From the cell containing the given text, extract its center point as [x, y] coordinate. 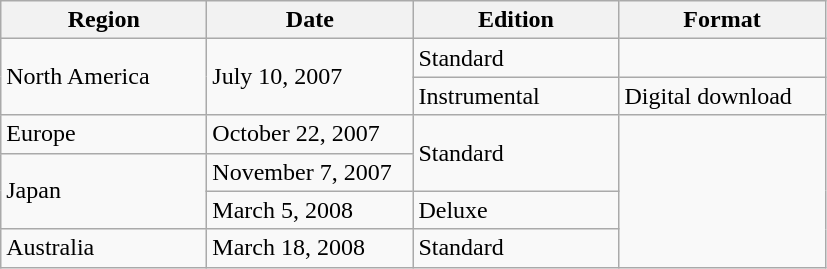
Japan [104, 191]
March 5, 2008 [310, 210]
March 18, 2008 [310, 248]
Date [310, 20]
Australia [104, 248]
Digital download [722, 96]
July 10, 2007 [310, 77]
North America [104, 77]
Format [722, 20]
Europe [104, 134]
Region [104, 20]
Deluxe [516, 210]
Edition [516, 20]
November 7, 2007 [310, 172]
October 22, 2007 [310, 134]
Instrumental [516, 96]
